Return [x, y] of the center of cell containing provided text 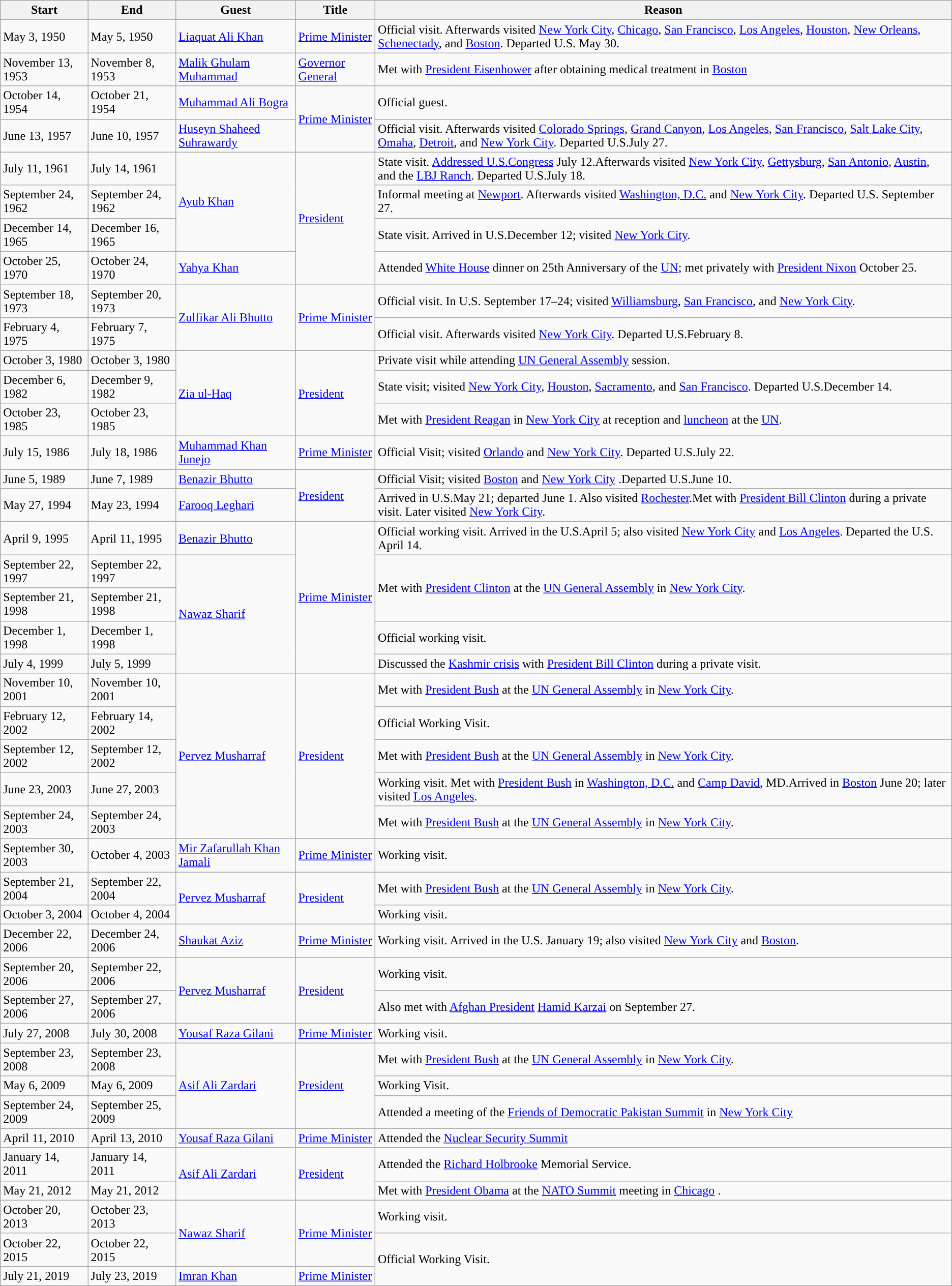
Shaukat Aziz [235, 941]
July 21, 2019 [44, 1276]
May 27, 1994 [44, 505]
May 5, 1950 [132, 37]
Met with President Obama at the NATO Summit meeting in Chicago . [664, 1190]
Attended a meeting of the Friends of Democratic Pakistan Summit in New York City [664, 1112]
July 18, 1986 [132, 453]
July 4, 1999 [44, 664]
Guest [235, 10]
July 14, 1961 [132, 169]
Governor General [335, 69]
Met with President Eisenhower after obtaining medical treatment in Boston [664, 69]
April 11, 1995 [132, 538]
April 11, 2010 [44, 1138]
February 7, 1975 [132, 334]
October 24, 1970 [132, 267]
October 4, 2003 [132, 855]
February 4, 1975 [44, 334]
Title [335, 10]
Official Visit; visited Orlando and New York City. Departed U.S.July 22. [664, 453]
Liaquat Ali Khan [235, 37]
September 22, 2004 [132, 888]
December 16, 1965 [132, 235]
April 9, 1995 [44, 538]
Arrived in U.S.May 21; departed June 1. Also visited Rochester.Met with President Bill Clinton during a private visit. Later visited New York City. [664, 505]
October 14, 1954 [44, 103]
September 25, 2009 [132, 1112]
State visit. Arrived in U.S.December 12; visited New York City. [664, 235]
Imran Khan [235, 1276]
February 12, 2002 [44, 723]
End [132, 10]
Huseyn Shaheed Suhrawardy [235, 135]
May 23, 1994 [132, 505]
Working visit. Met with President Bush in Washington, D.C. and Camp David, MD.Arrived in Boston June 20; later visited Los Angeles. [664, 789]
Attended the Nuclear Security Summit [664, 1138]
June 10, 1957 [132, 135]
June 5, 1989 [44, 479]
July 11, 1961 [44, 169]
Muhammad Khan Junejo [235, 453]
Mir Zafarullah Khan Jamali [235, 855]
December 9, 1982 [132, 386]
September 20, 2006 [44, 974]
June 23, 2003 [44, 789]
December 22, 2006 [44, 941]
July 5, 1999 [132, 664]
September 24, 2009 [44, 1112]
Met with President Clinton at the UN General Assembly in New York City. [664, 588]
Working visit. Arrived in the U.S. January 19; also visited New York City and Boston. [664, 941]
Working Visit. [664, 1086]
Attended the Richard Holbrooke Memorial Service. [664, 1164]
July 27, 2008 [44, 1033]
July 15, 1986 [44, 453]
Official visit. In U.S. September 17–24; visited Williamsburg, San Francisco, and New York City. [664, 301]
November 13, 1953 [44, 69]
July 23, 2019 [132, 1276]
December 24, 2006 [132, 941]
May 3, 1950 [44, 37]
September 22, 2006 [132, 974]
Private visit while attending UN General Assembly session. [664, 360]
October 20, 2013 [44, 1216]
Met with President Reagan in New York City at reception and luncheon at the UN. [664, 420]
Reason [664, 10]
June 13, 1957 [44, 135]
October 23, 2013 [132, 1216]
October 4, 2004 [132, 915]
State visit; visited New York City, Houston, Sacramento, and San Francisco. Departed U.S.December 14. [664, 386]
Zia ul-Haq [235, 393]
Official Visit; visited Boston and New York City .Departed U.S.June 10. [664, 479]
July 30, 2008 [132, 1033]
April 13, 2010 [132, 1138]
September 18, 1973 [44, 301]
Informal meeting at Newport. Afterwards visited Washington, D.C. and New York City. Departed U.S. September 27. [664, 201]
October 3, 2004 [44, 915]
Malik Ghulam Muhammad [235, 69]
Muhammad Ali Bogra [235, 103]
September 30, 2003 [44, 855]
Official working visit. Arrived in the U.S.April 5; also visited New York City and Los Angeles. Departed the U.S. April 14. [664, 538]
September 21, 2004 [44, 888]
Official guest. [664, 103]
November 8, 1953 [132, 69]
September 20, 1973 [132, 301]
December 14, 1965 [44, 235]
June 27, 2003 [132, 789]
Yahya Khan [235, 267]
June 7, 1989 [132, 479]
Zulfikar Ali Bhutto [235, 317]
Ayub Khan [235, 201]
October 25, 1970 [44, 267]
Official visit. Afterwards visited New York City. Departed U.S.February 8. [664, 334]
Attended White House dinner on 25th Anniversary of the UN; met privately with President Nixon October 25. [664, 267]
Discussed the Kashmir crisis with President Bill Clinton during a private visit. [664, 664]
Start [44, 10]
October 21, 1954 [132, 103]
Official working visit. [664, 638]
Farooq Leghari [235, 505]
Also met with Afghan President Hamid Karzai on September 27. [664, 1007]
February 14, 2002 [132, 723]
December 6, 1982 [44, 386]
